Search for the cell housing the specified text and yield its (X, Y) center coordinate. 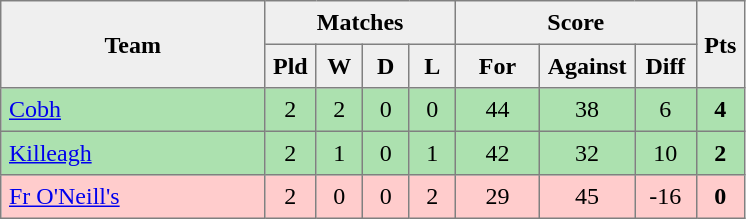
Matches (360, 23)
29 (497, 197)
38 (586, 110)
45 (586, 197)
-16 (666, 197)
Fr O'Neill's (133, 197)
4 (720, 110)
D (385, 66)
10 (666, 153)
Against (586, 66)
For (497, 66)
Team (133, 44)
Killeagh (133, 153)
Cobh (133, 110)
Diff (666, 66)
Pld (290, 66)
32 (586, 153)
Score (576, 23)
L (432, 66)
42 (497, 153)
W (339, 66)
Pts (720, 44)
44 (497, 110)
6 (666, 110)
